Extract the (x, y) coordinate from the center of the cell holding the provided text.  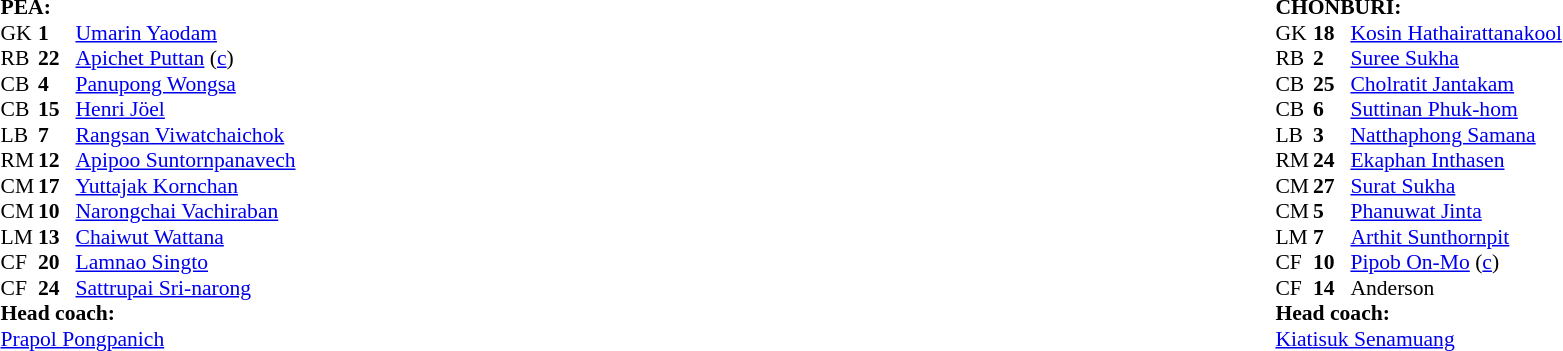
Natthaphong Samana (1456, 135)
6 (1332, 109)
Sattrupai Sri-narong (186, 288)
3 (1332, 135)
Yuttajak Kornchan (186, 186)
Apichet Puttan (c) (186, 59)
Panupong Wongsa (186, 84)
Suree Sukha (1456, 59)
14 (1332, 288)
12 (57, 161)
Cholratit Jantakam (1456, 84)
Umarin Yaodam (186, 33)
Phanuwat Jinta (1456, 211)
5 (1332, 211)
20 (57, 263)
27 (1332, 186)
Ekaphan Inthasen (1456, 161)
Chaiwut Wattana (186, 237)
Anderson (1456, 288)
Pipob On-Mo (c) (1456, 263)
Narongchai Vachiraban (186, 211)
Suttinan Phuk-hom (1456, 109)
4 (57, 84)
Apipoo Suntornpanavech (186, 161)
1 (57, 33)
Arthit Sunthornpit (1456, 237)
18 (1332, 33)
13 (57, 237)
Surat Sukha (1456, 186)
Kosin Hathairattanakool (1456, 33)
Henri Jöel (186, 109)
15 (57, 109)
25 (1332, 84)
22 (57, 59)
2 (1332, 59)
Lamnao Singto (186, 263)
17 (57, 186)
Rangsan Viwatchaichok (186, 135)
